Identify which cell holds the provided text, then report its [X, Y] central coordinate. 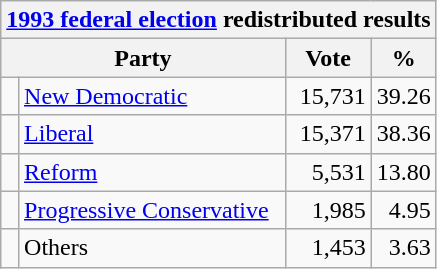
Reform [152, 172]
38.36 [404, 134]
Others [152, 248]
Liberal [152, 134]
Vote [328, 58]
13.80 [404, 172]
Progressive Conservative [152, 210]
1,453 [328, 248]
Party [143, 58]
39.26 [404, 96]
1,985 [328, 210]
% [404, 58]
1993 federal election redistributed results [218, 20]
4.95 [404, 210]
3.63 [404, 248]
15,371 [328, 134]
15,731 [328, 96]
5,531 [328, 172]
New Democratic [152, 96]
